Search for the cell housing the specified text and yield its (X, Y) center coordinate. 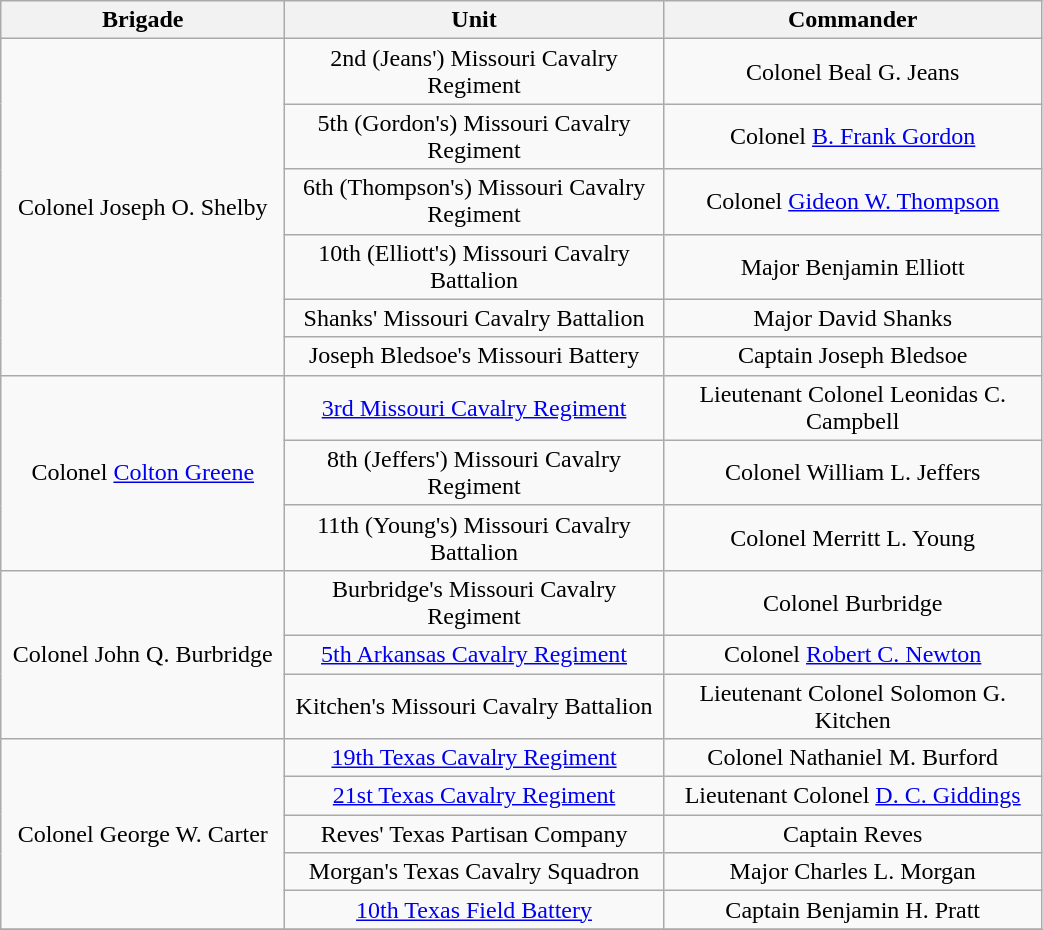
Major Benjamin Elliott (852, 266)
Kitchen's Missouri Cavalry Battalion (474, 706)
Commander (852, 20)
Captain Joseph Bledsoe (852, 356)
2nd (Jeans') Missouri Cavalry Regiment (474, 72)
8th (Jeffers') Missouri Cavalry Regiment (474, 472)
Colonel Beal G. Jeans (852, 72)
Captain Reves (852, 834)
Colonel George W. Carter (143, 834)
Morgan's Texas Cavalry Squadron (474, 872)
Burbridge's Missouri Cavalry Regiment (474, 602)
Major Charles L. Morgan (852, 872)
5th (Gordon's) Missouri Cavalry Regiment (474, 136)
10th (Elliott's) Missouri Cavalry Battalion (474, 266)
19th Texas Cavalry Regiment (474, 758)
Colonel Burbridge (852, 602)
Shanks' Missouri Cavalry Battalion (474, 318)
Colonel Joseph O. Shelby (143, 207)
Joseph Bledsoe's Missouri Battery (474, 356)
Colonel Nathaniel M. Burford (852, 758)
Colonel Colton Greene (143, 472)
Major David Shanks (852, 318)
Colonel William L. Jeffers (852, 472)
Lieutenant Colonel Leonidas C. Campbell (852, 408)
Colonel Merritt L. Young (852, 538)
Captain Benjamin H. Pratt (852, 910)
Colonel John Q. Burbridge (143, 654)
Reves' Texas Partisan Company (474, 834)
Colonel Gideon W. Thompson (852, 202)
21st Texas Cavalry Regiment (474, 796)
6th (Thompson's) Missouri Cavalry Regiment (474, 202)
Colonel Robert C. Newton (852, 654)
Lieutenant Colonel Solomon G. Kitchen (852, 706)
Brigade (143, 20)
5th Arkansas Cavalry Regiment (474, 654)
11th (Young's) Missouri Cavalry Battalion (474, 538)
Lieutenant Colonel D. C. Giddings (852, 796)
Colonel B. Frank Gordon (852, 136)
10th Texas Field Battery (474, 910)
Unit (474, 20)
3rd Missouri Cavalry Regiment (474, 408)
